Detect which cell encompasses the target text, then output its (X, Y) center coordinate. 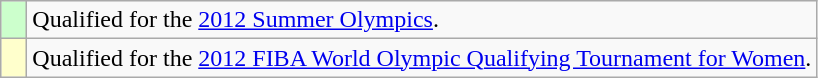
Qualified for the 2012 FIBA World Olympic Qualifying Tournament for Women. (422, 58)
Qualified for the 2012 Summer Olympics. (422, 20)
